Find where the given text appears and provide that cell's center as [X, Y] coordinate. 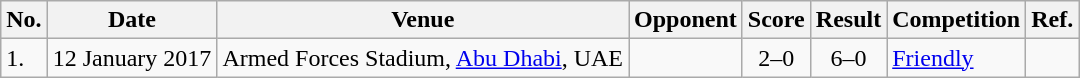
Ref. [1052, 20]
No. [24, 20]
Score [776, 20]
Date [132, 20]
Competition [956, 20]
1. [24, 58]
6–0 [848, 58]
Opponent [686, 20]
12 January 2017 [132, 58]
Venue [423, 20]
2–0 [776, 58]
Result [848, 20]
Friendly [956, 58]
Armed Forces Stadium, Abu Dhabi, UAE [423, 58]
